Return the [X, Y] coordinate for the center point of the cell that contains the specified text.  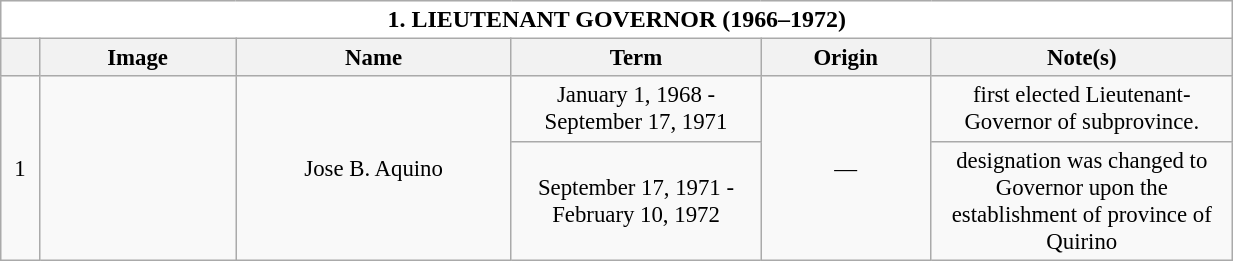
1. LIEUTENANT GOVERNOR (1966–1972) [617, 20]
September 17, 1971 - February 10, 1972 [636, 200]
Term [636, 58]
first elected Lieutenant-Governor of subprovince. [1082, 110]
designation was changed to Governor upon the establishment of province of Quirino [1082, 200]
Name [374, 58]
Origin [846, 58]
January 1, 1968 - September 17, 1971 [636, 110]
— [846, 168]
Jose B. Aquino [374, 168]
Image [138, 58]
Note(s) [1082, 58]
1 [20, 168]
